Extract the [X, Y] coordinate from the center of the cell holding the provided text.  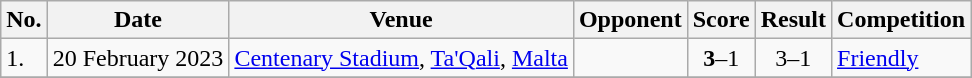
Result [793, 20]
Competition [902, 20]
Score [721, 20]
Venue [402, 20]
Friendly [902, 58]
Opponent [630, 20]
20 February 2023 [138, 58]
Centenary Stadium, Ta'Qali, Malta [402, 58]
1. [24, 58]
No. [24, 20]
Date [138, 20]
